Return the (X, Y) coordinate for the center point of the cell that contains the specified text.  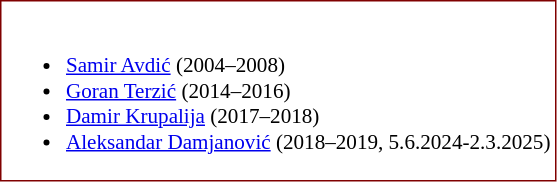
Samir Avdić (2004–2008) Goran Terzić (2014–2016) Damir Krupalija (2017–2018) Aleksandar Damjanović (2018–2019, 5.6.2024-2.3.2025) (278, 90)
